From the cell containing the given text, extract its center point as (X, Y) coordinate. 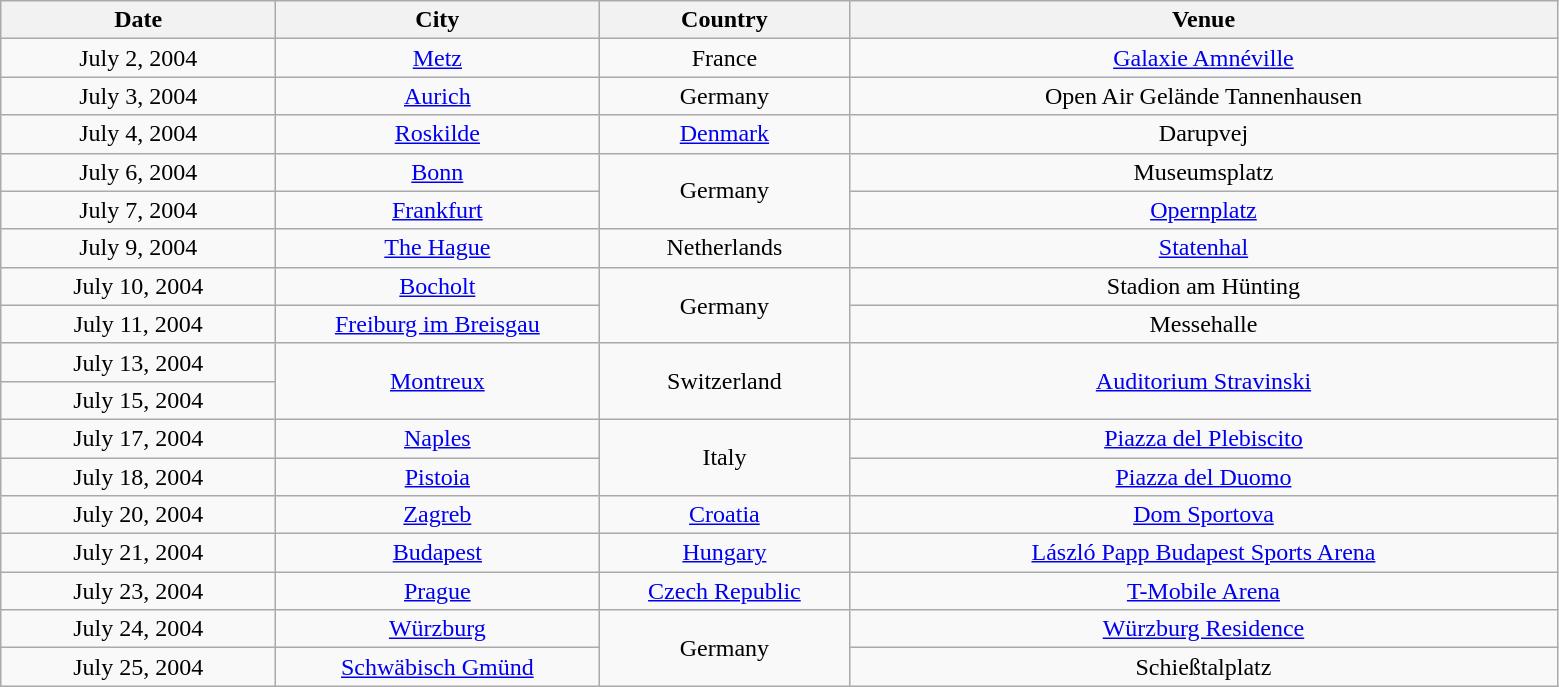
Würzburg (438, 629)
Stadion am Hünting (1204, 286)
Switzerland (724, 381)
Italy (724, 457)
Zagreb (438, 515)
Date (138, 20)
July 24, 2004 (138, 629)
Bocholt (438, 286)
Museumsplatz (1204, 172)
Messehalle (1204, 324)
Hungary (724, 553)
Freiburg im Breisgau (438, 324)
Naples (438, 438)
July 23, 2004 (138, 591)
July 9, 2004 (138, 248)
Prague (438, 591)
July 20, 2004 (138, 515)
July 21, 2004 (138, 553)
July 18, 2004 (138, 477)
July 7, 2004 (138, 210)
Bonn (438, 172)
T-Mobile Arena (1204, 591)
Piazza del Plebiscito (1204, 438)
France (724, 58)
László Papp Budapest Sports Arena (1204, 553)
Schießtalplatz (1204, 667)
July 2, 2004 (138, 58)
July 17, 2004 (138, 438)
Denmark (724, 134)
Montreux (438, 381)
Statenhal (1204, 248)
Piazza del Duomo (1204, 477)
Darupvej (1204, 134)
Auditorium Stravinski (1204, 381)
Dom Sportova (1204, 515)
City (438, 20)
Metz (438, 58)
Frankfurt (438, 210)
July 10, 2004 (138, 286)
Czech Republic (724, 591)
Netherlands (724, 248)
Schwäbisch Gmünd (438, 667)
The Hague (438, 248)
Country (724, 20)
July 4, 2004 (138, 134)
July 25, 2004 (138, 667)
Open Air Gelände Tannenhausen (1204, 96)
Opernplatz (1204, 210)
Galaxie Amnéville (1204, 58)
July 6, 2004 (138, 172)
Roskilde (438, 134)
July 15, 2004 (138, 400)
July 13, 2004 (138, 362)
Pistoia (438, 477)
Budapest (438, 553)
Croatia (724, 515)
Würzburg Residence (1204, 629)
July 3, 2004 (138, 96)
Aurich (438, 96)
July 11, 2004 (138, 324)
Venue (1204, 20)
